For the text-containing cell, return its midpoint in [x, y] coordinate format. 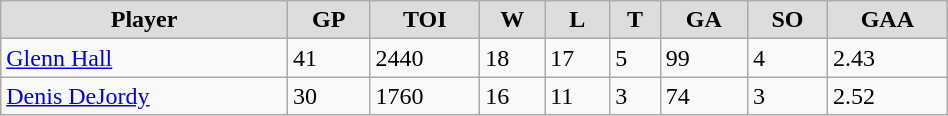
Denis DeJordy [144, 96]
1760 [425, 96]
GP [328, 20]
41 [328, 58]
11 [578, 96]
30 [328, 96]
SO [787, 20]
T [635, 20]
16 [512, 96]
2.52 [887, 96]
Player [144, 20]
L [578, 20]
GAA [887, 20]
2440 [425, 58]
W [512, 20]
2.43 [887, 58]
17 [578, 58]
4 [787, 58]
TOI [425, 20]
Glenn Hall [144, 58]
99 [704, 58]
18 [512, 58]
74 [704, 96]
GA [704, 20]
5 [635, 58]
